Identify which cell holds the provided text, then report its [X, Y] central coordinate. 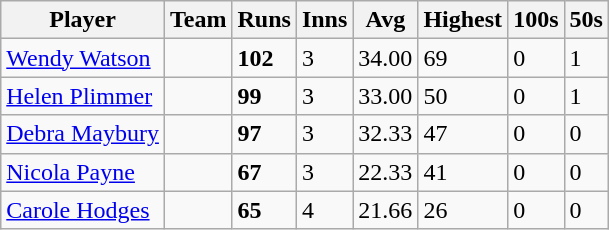
Wendy Watson [83, 58]
Avg [386, 20]
Player [83, 20]
67 [264, 172]
33.00 [386, 96]
Highest [463, 20]
69 [463, 58]
22.33 [386, 172]
Runs [264, 20]
99 [264, 96]
102 [264, 58]
26 [463, 210]
34.00 [386, 58]
97 [264, 134]
50 [463, 96]
Helen Plimmer [83, 96]
41 [463, 172]
65 [264, 210]
100s [536, 20]
4 [324, 210]
32.33 [386, 134]
Debra Maybury [83, 134]
47 [463, 134]
Team [198, 20]
50s [586, 20]
Inns [324, 20]
Nicola Payne [83, 172]
Carole Hodges [83, 210]
21.66 [386, 210]
